Pinpoint the cell where the given text exists, returning its (X, Y) midpoint coordinate. 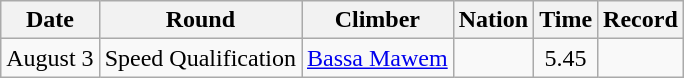
Date (50, 20)
Climber (378, 20)
August 3 (50, 58)
5.45 (566, 58)
Nation (493, 20)
Speed Qualification (200, 58)
Bassa Mawem (378, 58)
Round (200, 20)
Time (566, 20)
Record (641, 20)
